Identify which cell holds the provided text, then report its (X, Y) central coordinate. 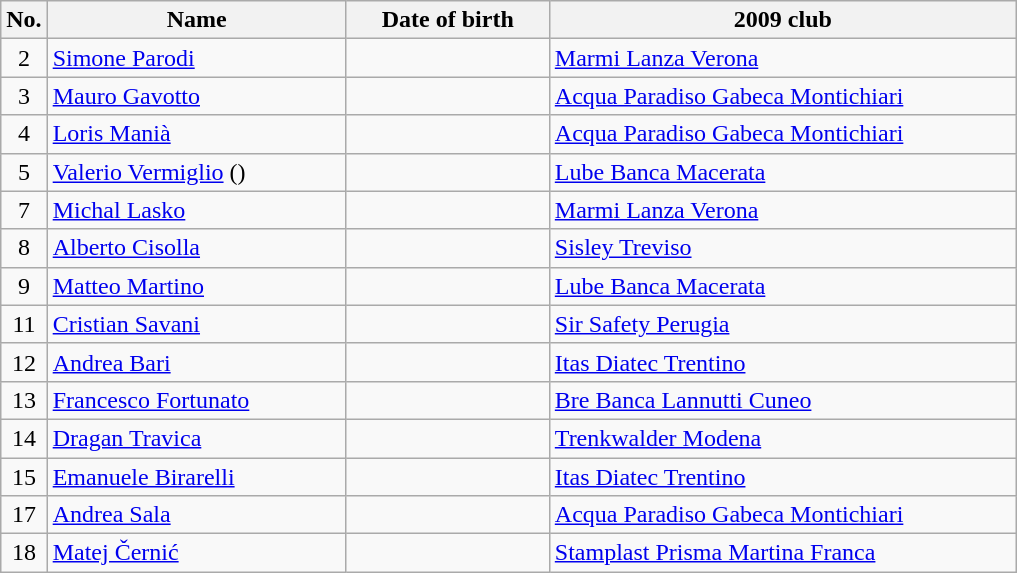
8 (24, 248)
14 (24, 438)
Francesco Fortunato (196, 400)
3 (24, 96)
Matteo Martino (196, 286)
7 (24, 210)
15 (24, 477)
13 (24, 400)
4 (24, 134)
Dragan Travica (196, 438)
Loris Manià (196, 134)
Date of birth (448, 20)
11 (24, 324)
5 (24, 172)
Trenkwalder Modena (782, 438)
Michal Lasko (196, 210)
18 (24, 553)
Mauro Gavotto (196, 96)
Bre Banca Lannutti Cuneo (782, 400)
Name (196, 20)
12 (24, 362)
Stamplast Prisma Martina Franca (782, 553)
Alberto Cisolla (196, 248)
Matej Černić (196, 553)
Sir Safety Perugia (782, 324)
2 (24, 58)
No. (24, 20)
Sisley Treviso (782, 248)
Simone Parodi (196, 58)
17 (24, 515)
Andrea Bari (196, 362)
Valerio Vermiglio () (196, 172)
Cristian Savani (196, 324)
Andrea Sala (196, 515)
9 (24, 286)
2009 club (782, 20)
Emanuele Birarelli (196, 477)
